Return (x, y) of the center of cell containing provided text 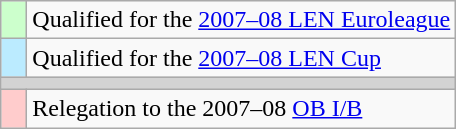
Relegation to the 2007–08 OB I/B (242, 108)
Qualified for the 2007–08 LEN Euroleague (242, 20)
Qualified for the 2007–08 LEN Cup (242, 58)
